For the text-containing cell, return its midpoint in [x, y] coordinate format. 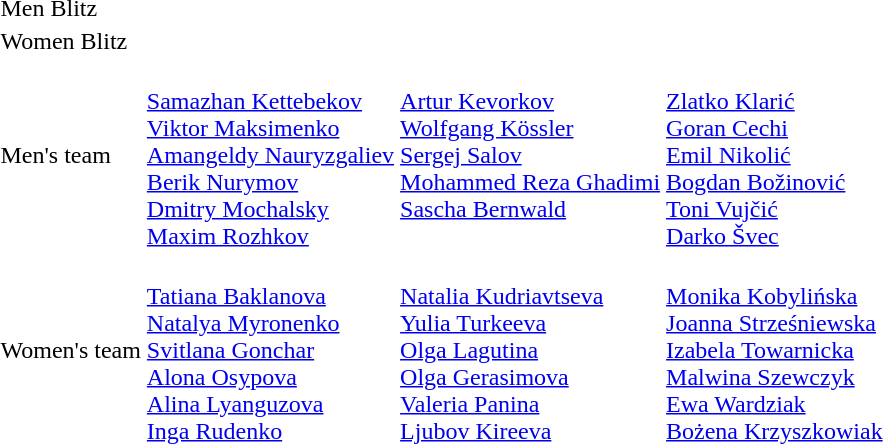
Artur KevorkovWolfgang KösslerSergej SalovMohammed Reza GhadimiSascha Bernwald [530, 155]
Samazhan KettebekovViktor MaksimenkoAmangeldy NauryzgalievBerik NurymovDmitry MochalskyMaxim Rozhkov [270, 155]
